Output the [X, Y] coordinate of the center of the cell containing the given text.  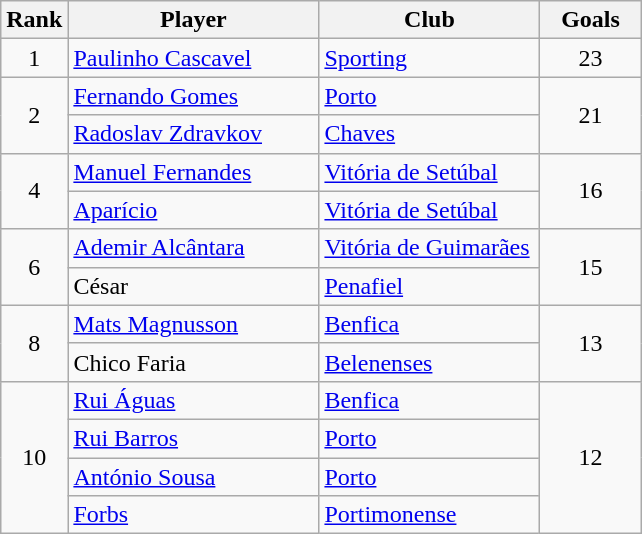
César [194, 286]
Rui Barros [194, 438]
Goals [590, 20]
Player [194, 20]
Rank [34, 20]
6 [34, 267]
23 [590, 58]
10 [34, 457]
2 [34, 115]
16 [590, 191]
António Sousa [194, 477]
Mats Magnusson [194, 324]
Sporting [430, 58]
Penafiel [430, 286]
Club [430, 20]
Chico Faria [194, 362]
12 [590, 457]
4 [34, 191]
8 [34, 343]
15 [590, 267]
Vitória de Guimarães [430, 248]
Rui Águas [194, 400]
Radoslav Zdravkov [194, 134]
Manuel Fernandes [194, 172]
Belenenses [430, 362]
Paulinho Cascavel [194, 58]
1 [34, 58]
21 [590, 115]
Chaves [430, 134]
Ademir Alcântara [194, 248]
13 [590, 343]
Forbs [194, 515]
Portimonense [430, 515]
Fernando Gomes [194, 96]
Aparício [194, 210]
